From the cell containing the given text, extract its center point as [x, y] coordinate. 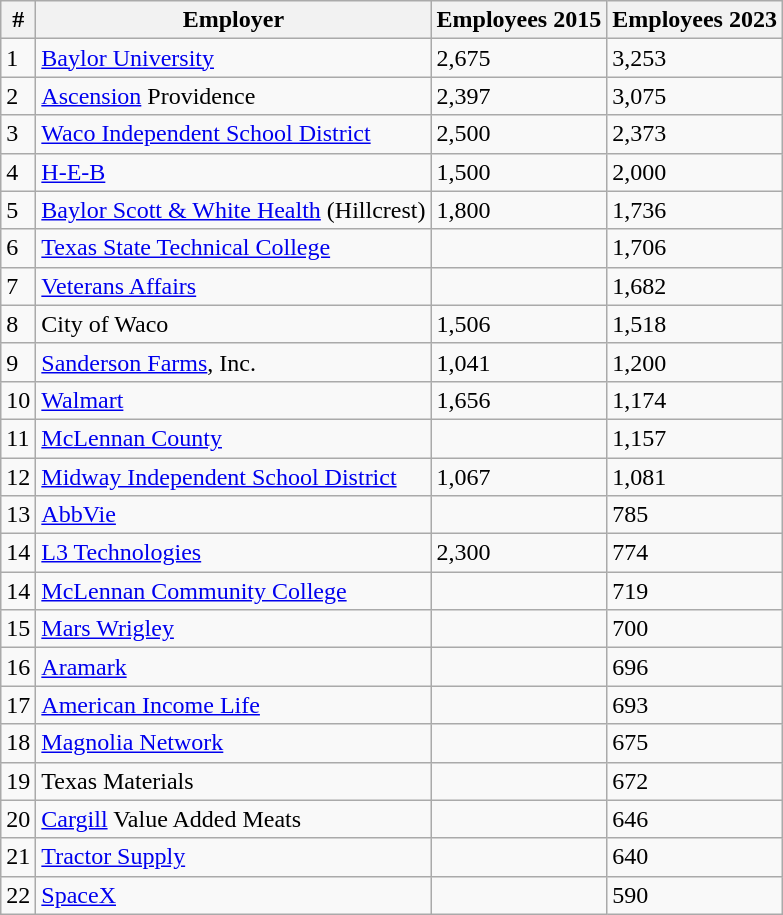
2,500 [519, 134]
3 [18, 134]
1,682 [695, 286]
4 [18, 172]
Mars Wrigley [234, 629]
AbbVie [234, 515]
9 [18, 362]
Baylor University [234, 58]
2,000 [695, 172]
2,397 [519, 96]
1,200 [695, 362]
# [18, 20]
6 [18, 248]
13 [18, 515]
Waco Independent School District [234, 134]
774 [695, 553]
2,675 [519, 58]
1,656 [519, 400]
2 [18, 96]
1 [18, 58]
Veterans Affairs [234, 286]
675 [695, 743]
L3 Technologies [234, 553]
1,157 [695, 438]
785 [695, 515]
Aramark [234, 667]
Ascension Providence [234, 96]
1,736 [695, 210]
1,174 [695, 400]
Baylor Scott & White Health (Hillcrest) [234, 210]
City of Waco [234, 324]
Walmart [234, 400]
1,518 [695, 324]
1,081 [695, 477]
Texas Materials [234, 781]
McLennan County [234, 438]
Tractor Supply [234, 857]
12 [18, 477]
8 [18, 324]
18 [18, 743]
Cargill Value Added Meats [234, 819]
1,067 [519, 477]
3,075 [695, 96]
20 [18, 819]
2,373 [695, 134]
7 [18, 286]
11 [18, 438]
15 [18, 629]
719 [695, 591]
Employees 2023 [695, 20]
646 [695, 819]
17 [18, 705]
3,253 [695, 58]
Midway Independent School District [234, 477]
McLennan Community College [234, 591]
2,300 [519, 553]
American Income Life [234, 705]
22 [18, 895]
700 [695, 629]
640 [695, 857]
1,706 [695, 248]
693 [695, 705]
1,506 [519, 324]
Texas State Technical College [234, 248]
5 [18, 210]
672 [695, 781]
1,800 [519, 210]
Magnolia Network [234, 743]
Sanderson Farms, Inc. [234, 362]
16 [18, 667]
Employer [234, 20]
H-E-B [234, 172]
696 [695, 667]
590 [695, 895]
SpaceX [234, 895]
1,041 [519, 362]
21 [18, 857]
1,500 [519, 172]
19 [18, 781]
Employees 2015 [519, 20]
10 [18, 400]
